Scan for the cell matching the given text and deliver its [x, y] coordinate at center. 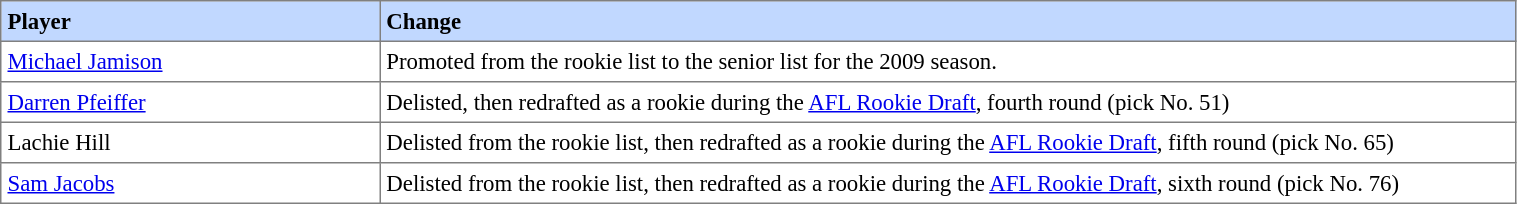
Player [190, 21]
Lachie Hill [190, 142]
Delisted from the rookie list, then redrafted as a rookie during the AFL Rookie Draft, sixth round (pick No. 76) [948, 183]
Delisted, then redrafted as a rookie during the AFL Rookie Draft, fourth round (pick No. 51) [948, 102]
Delisted from the rookie list, then redrafted as a rookie during the AFL Rookie Draft, fifth round (pick No. 65) [948, 142]
Change [948, 21]
Sam Jacobs [190, 183]
Michael Jamison [190, 61]
Promoted from the rookie list to the senior list for the 2009 season. [948, 61]
Darren Pfeiffer [190, 102]
